Search for the cell housing the specified text and yield its (x, y) center coordinate. 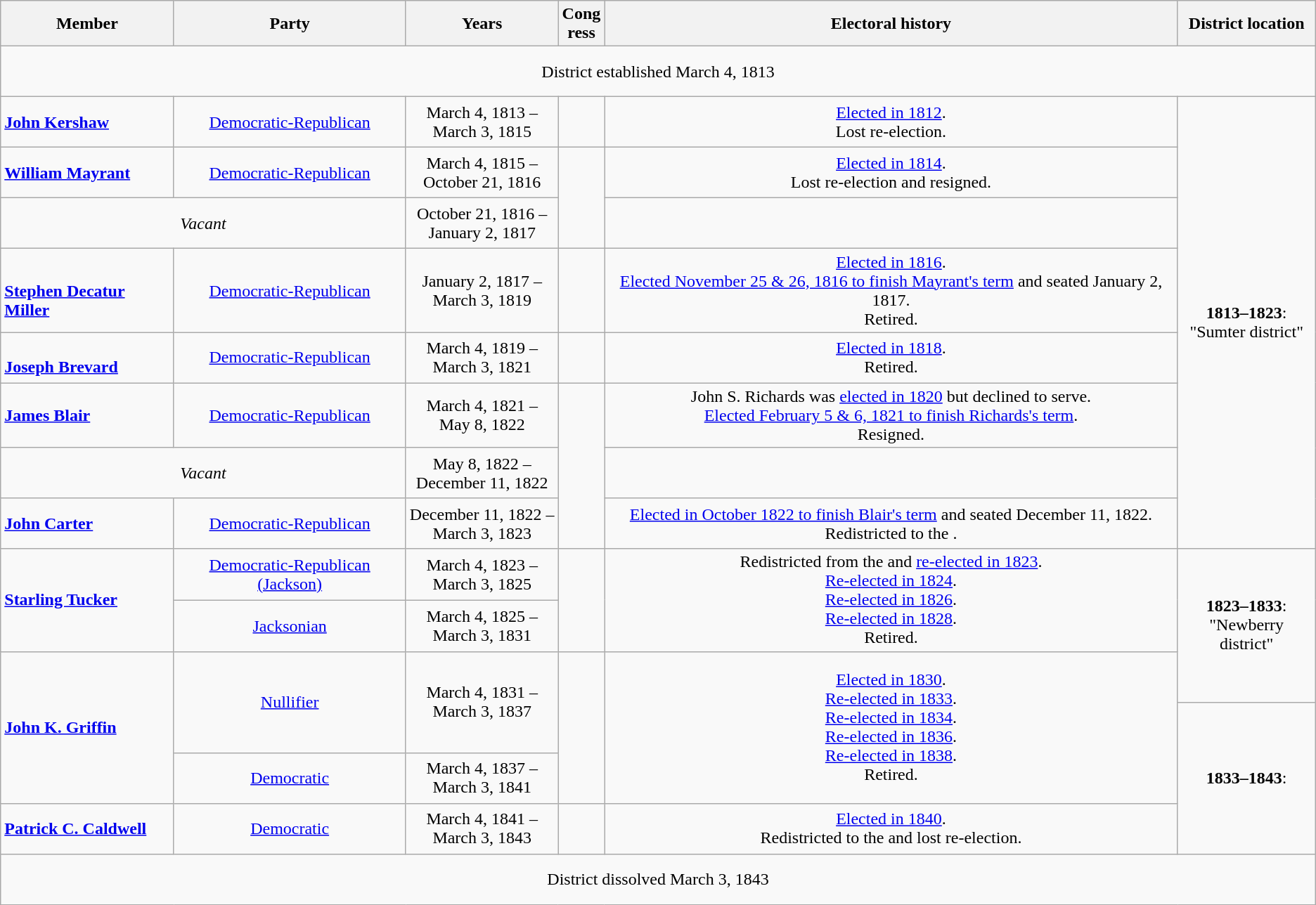
October 21, 1816 –January 2, 1817 (482, 223)
Stephen Decatur Miller (87, 291)
Patrick C. Caldwell (87, 828)
Jacksonian (290, 625)
Elected in 1814.Lost re-election and resigned. (891, 173)
March 4, 1823 –March 3, 1825 (482, 575)
Starling Tucker (87, 600)
Party (290, 24)
March 4, 1825 –March 3, 1831 (482, 625)
Elected in 1818.Retired. (891, 358)
Member (87, 24)
Elected in 1812.Lost re-election. (891, 122)
John K. Griffin (87, 727)
John S. Richards was elected in 1820 but declined to serve.Elected February 5 & 6, 1821 to finish Richards's term.Resigned. (891, 415)
March 4, 1815 –October 21, 1816 (482, 173)
John Kershaw (87, 122)
March 4, 1813 –March 3, 1815 (482, 122)
Redistricted from the and re-elected in 1823.Re-elected in 1824.Re-elected in 1826.Re-elected in 1828.Retired. (891, 600)
December 11, 1822 –March 3, 1823 (482, 523)
Elected in 1840.Redistricted to the and lost re-election. (891, 828)
Years (482, 24)
March 4, 1841 –March 3, 1843 (482, 828)
District established March 4, 1813 (658, 72)
District location (1246, 24)
March 4, 1837 –March 3, 1841 (482, 778)
1823–1833:"Newberry district" (1246, 625)
John Carter (87, 523)
Electoral history (891, 24)
March 4, 1819 –March 3, 1821 (482, 358)
Democratic-Republican (Jackson) (290, 575)
Congress (581, 24)
May 8, 1822 –December 11, 1822 (482, 473)
James Blair (87, 415)
William Mayrant (87, 173)
1813–1823:"Sumter district" (1246, 323)
March 4, 1831 –March 3, 1837 (482, 702)
Elected in October 1822 to finish Blair's term and seated December 11, 1822.Redistricted to the . (891, 523)
March 4, 1821 –May 8, 1822 (482, 415)
Nullifier (290, 702)
Elected in 1816.Elected November 25 & 26, 1816 to finish Mayrant's term and seated January 2, 1817.Retired. (891, 291)
January 2, 1817 –March 3, 1819 (482, 291)
Joseph Brevard (87, 358)
Elected in 1830.Re-elected in 1833.Re-elected in 1834.Re-elected in 1836.Re-elected in 1838.Retired. (891, 727)
District dissolved March 3, 1843 (658, 879)
1833–1843: (1246, 778)
